Provide the (X, Y) coordinate of the cell's center where the given text is located.  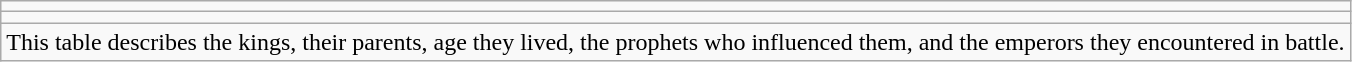
This table describes the kings, their parents, age they lived, the prophets who influenced them, and the emperors they encountered in battle. (676, 42)
